Scan for the cell matching the given text and deliver its [X, Y] coordinate at center. 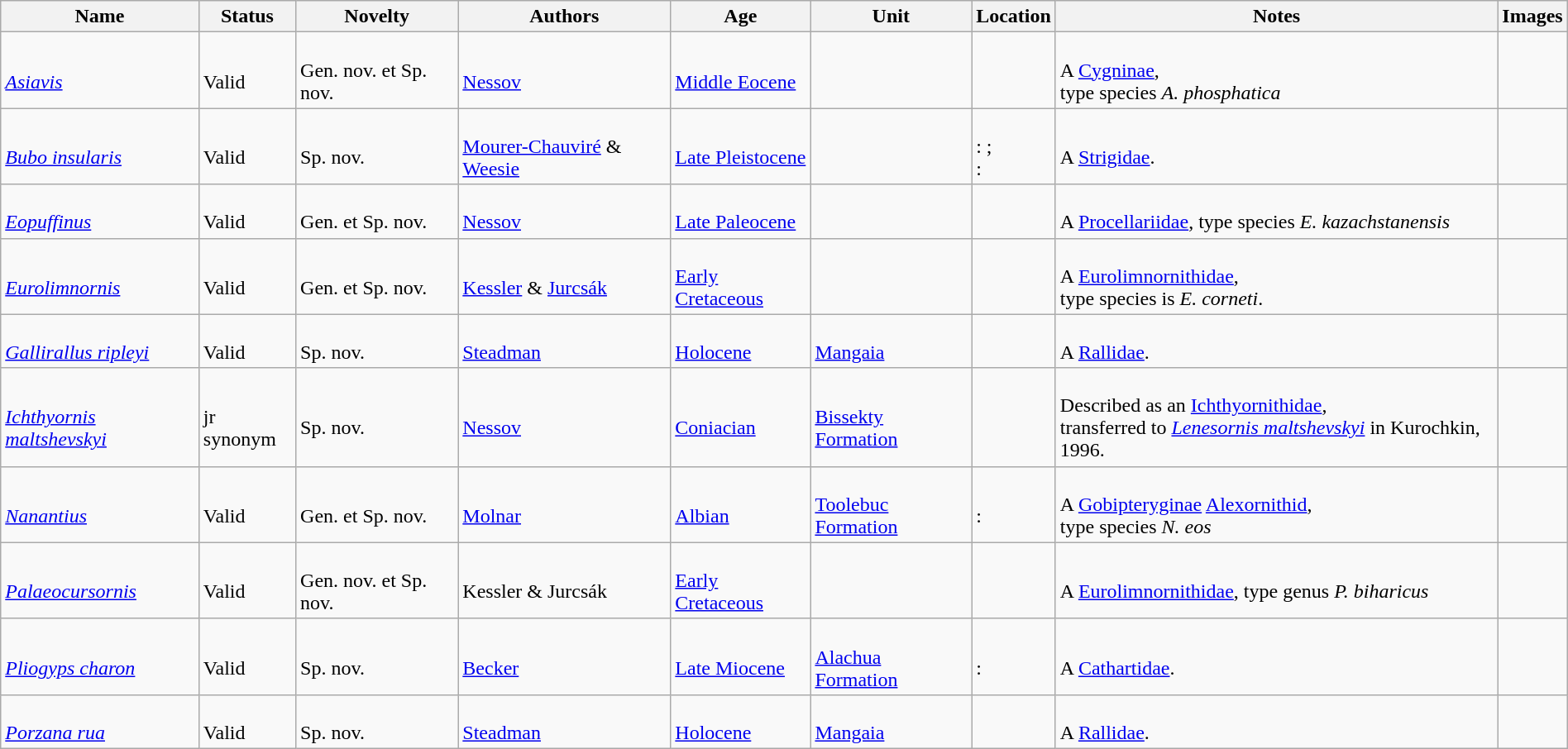
Name [100, 17]
Toolebuc Formation [892, 504]
A Eurolimnornithidae, type genus P. biharicus [1276, 580]
A Strigidae. [1276, 146]
Bubo insularis [100, 146]
Mourer-Chauviré & Weesie [564, 146]
Coniacian [741, 417]
A Eurolimnornithidae, type species is E. corneti. [1276, 276]
: ; : [1014, 146]
Molnar [564, 504]
Location [1014, 17]
Porzana rua [100, 721]
Bissekty Formation [892, 417]
Unit [892, 17]
Late Pleistocene [741, 146]
A Gobipteryginae Alexornithid, type species N. eos [1276, 504]
Albian [741, 504]
Alachua Formation [892, 656]
Pliogyps charon [100, 656]
A Procellariidae, type species E. kazachstanensis [1276, 212]
Status [246, 17]
Eopuffinus [100, 212]
Nanantius [100, 504]
Gallirallus ripleyi [100, 341]
Described as an Ichthyornithidae, transferred to Lenesornis maltshevskyi in Kurochkin, 1996. [1276, 417]
Novelty [377, 17]
Age [741, 17]
Palaeocursornis [100, 580]
Eurolimnornis [100, 276]
Authors [564, 17]
Becker [564, 656]
A Cathartidae. [1276, 656]
Late Paleocene [741, 212]
Images [1532, 17]
jr synonym [246, 417]
Asiavis [100, 70]
Ichthyornis maltshevskyi [100, 417]
A Cygninae, type species A. phosphatica [1276, 70]
Middle Eocene [741, 70]
Notes [1276, 17]
Late Miocene [741, 656]
